Capture the cell that displays the provided text and extract its [x, y] central coordinate. 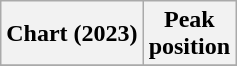
Peak position [189, 34]
Chart (2023) [72, 34]
